Capture the cell that displays the provided text and extract its (X, Y) central coordinate. 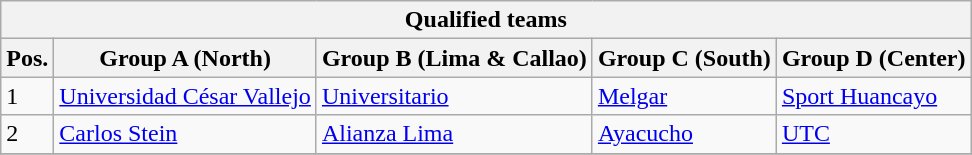
Carlos Stein (186, 134)
Universidad César Vallejo (186, 96)
Group C (South) (684, 58)
UTC (874, 134)
Group B (Lima & Callao) (454, 58)
Qualified teams (486, 20)
Pos. (28, 58)
1 (28, 96)
Sport Huancayo (874, 96)
Group D (Center) (874, 58)
Ayacucho (684, 134)
Universitario (454, 96)
Group A (North) (186, 58)
Melgar (684, 96)
2 (28, 134)
Alianza Lima (454, 134)
